Locate the cell with the specified text and output its (X, Y) center coordinate. 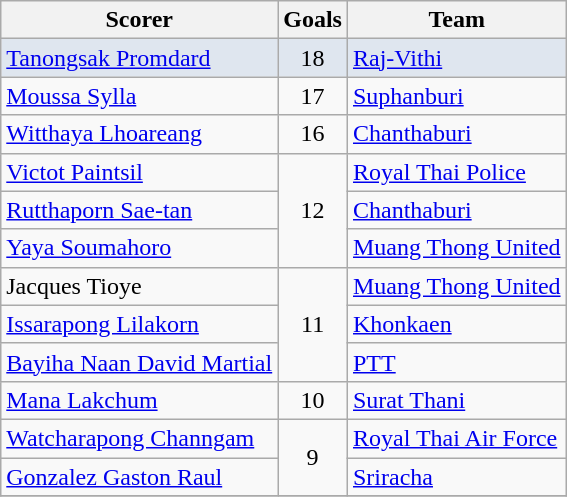
Goals (313, 20)
9 (313, 457)
12 (313, 210)
17 (313, 96)
Jacques Tioye (140, 286)
Yaya Soumahoro (140, 248)
Royal Thai Police (456, 172)
Suphanburi (456, 96)
PTT (456, 362)
Scorer (140, 20)
16 (313, 134)
Moussa Sylla (140, 96)
Royal Thai Air Force (456, 438)
18 (313, 58)
11 (313, 324)
Witthaya Lhoareang (140, 134)
Khonkaen (456, 324)
Bayiha Naan David Martial (140, 362)
Mana Lakchum (140, 400)
Raj-Vithi (456, 58)
Team (456, 20)
Gonzalez Gaston Raul (140, 477)
Tanongsak Promdard (140, 58)
10 (313, 400)
Victot Paintsil (140, 172)
Sriracha (456, 477)
Surat Thani (456, 400)
Issarapong Lilakorn (140, 324)
Rutthaporn Sae-tan (140, 210)
Watcharapong Channgam (140, 438)
